Output the (x, y) coordinate of the center of the cell containing the given text.  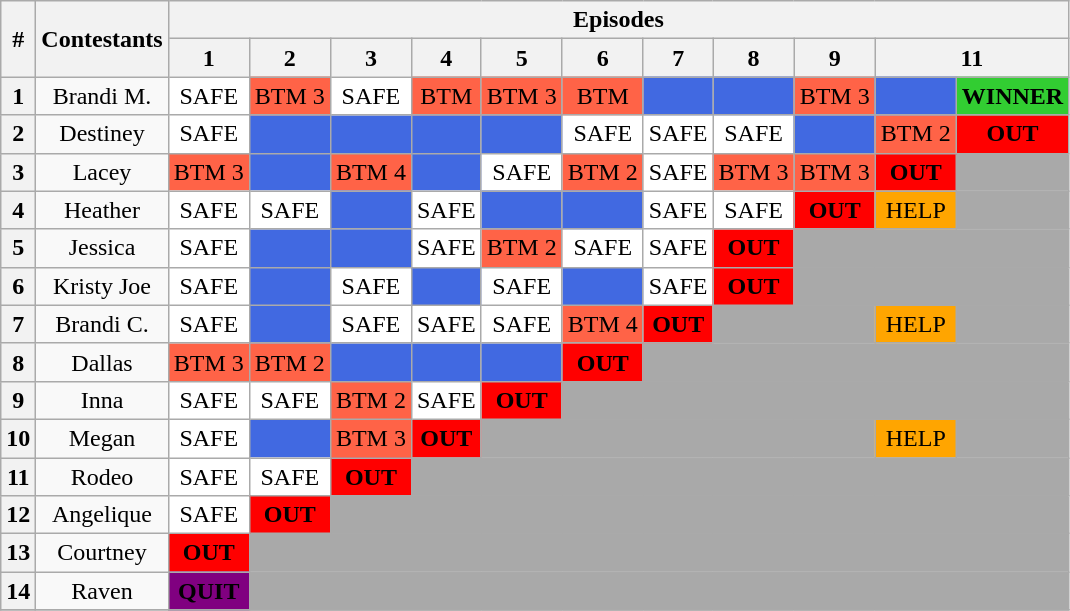
Lacey (102, 172)
Angelique (102, 515)
# (18, 39)
10 (18, 438)
Rodeo (102, 477)
Megan (102, 438)
14 (18, 591)
Destiney (102, 134)
12 (18, 515)
Brandi M. (102, 96)
Inna (102, 400)
Brandi C. (102, 324)
Kristy Joe (102, 286)
Raven (102, 591)
Contestants (102, 39)
QUIT (208, 591)
13 (18, 553)
WINNER (1012, 96)
Dallas (102, 362)
Heather (102, 210)
Courtney (102, 553)
Jessica (102, 248)
Episodes (618, 20)
